For the text-containing cell, return its midpoint in [x, y] coordinate format. 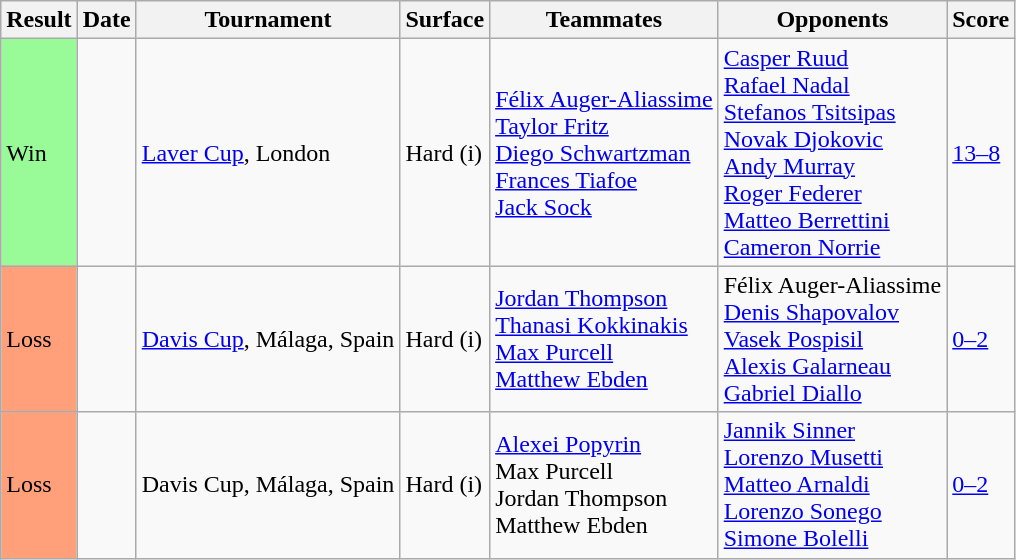
Result [39, 20]
Score [981, 20]
Jannik Sinner Lorenzo Musetti Matteo Arnaldi Lorenzo Sonego Simone Bolelli [832, 485]
Win [39, 152]
Teammates [604, 20]
Opponents [832, 20]
Jordan Thompson Thanasi Kokkinakis Max Purcell Matthew Ebden [604, 339]
Date [106, 20]
Laver Cup, London [268, 152]
Tournament [268, 20]
Félix Auger-Aliassime Denis Shapovalov Vasek Pospisil Alexis Galarneau Gabriel Diallo [832, 339]
Alexei Popyrin Max Purcell Jordan Thompson Matthew Ebden [604, 485]
13–8 [981, 152]
Surface [445, 20]
Casper Ruud Rafael Nadal Stefanos Tsitsipas Novak Djokovic Andy Murray Roger Federer Matteo Berrettini Cameron Norrie [832, 152]
Félix Auger-Aliassime Taylor Fritz Diego Schwartzman Frances Tiafoe Jack Sock [604, 152]
